Return the [X, Y] coordinate for the center point of the cell that contains the specified text.  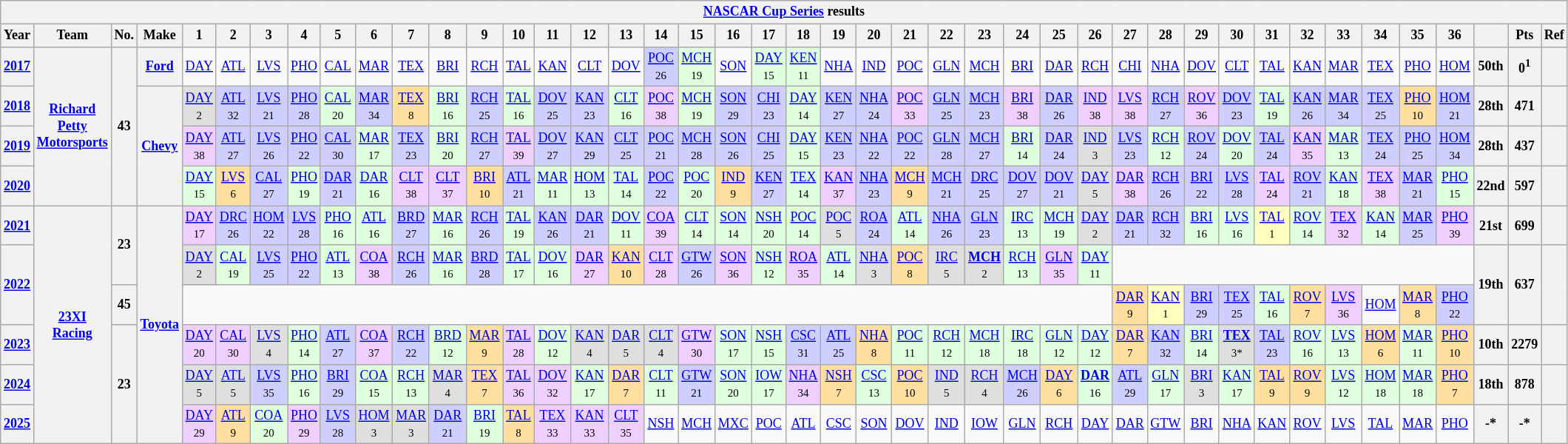
PHO19 [305, 186]
MAR21 [1418, 186]
TEX8 [411, 107]
IND9 [734, 186]
GTW30 [697, 345]
SON26 [734, 146]
MCH28 [697, 146]
Pts [1525, 36]
21st [1491, 226]
MXC [734, 424]
LVS21 [269, 107]
POC26 [661, 67]
Ford [160, 67]
NHA23 [874, 186]
HOM18 [1380, 384]
CLT28 [661, 265]
TEX38 [1380, 186]
KAN10 [626, 265]
DAY20 [199, 345]
HOM34 [1454, 146]
43 [124, 126]
HOM3 [374, 424]
LVS12 [1343, 384]
POC11 [910, 345]
DOV11 [626, 226]
Make [160, 36]
ROA24 [874, 226]
ROV7 [1308, 305]
4 [305, 36]
LVS16 [1237, 226]
COA38 [374, 265]
KAN1 [1166, 305]
KAN23 [590, 107]
RCH22 [411, 345]
CLT4 [661, 345]
DOV20 [1237, 146]
471 [1525, 107]
PHO29 [305, 424]
DOV12 [552, 345]
DAY6 [1059, 384]
IND5 [947, 384]
BRI20 [447, 146]
24 [1022, 36]
TAL36 [518, 384]
LVS6 [233, 186]
21 [910, 36]
DAY17 [199, 226]
SON14 [734, 226]
SON17 [734, 345]
RCH25 [484, 107]
IND3 [1095, 146]
MAR3 [411, 424]
IOW [985, 424]
ATL32 [233, 107]
2020 [18, 186]
DAR38 [1130, 186]
19th [1491, 284]
Year [18, 36]
ROV24 [1202, 146]
GLN12 [1059, 345]
ROV16 [1308, 345]
Team [72, 36]
DAY38 [199, 146]
BRI10 [484, 186]
28 [1166, 36]
KAN4 [590, 345]
DOV25 [552, 107]
ATL21 [518, 186]
437 [1525, 146]
LVS36 [1343, 305]
ROV [1308, 424]
TAL23 [1272, 345]
DRC26 [233, 226]
NHA22 [874, 146]
2018 [18, 107]
CAL [337, 67]
POC33 [910, 107]
27 [1130, 36]
TEX24 [1380, 146]
13 [626, 36]
DAY12 [1095, 345]
TEX32 [1343, 226]
LVS26 [269, 146]
9 [484, 36]
POC38 [661, 107]
NHA34 [803, 384]
PHO14 [305, 345]
TEX3* [1237, 345]
TAL8 [518, 424]
CLT16 [626, 107]
LVS4 [269, 345]
MAR17 [374, 146]
18 [803, 36]
35 [1418, 36]
GLN23 [985, 226]
23XI Racing [72, 325]
34 [1380, 36]
25 [1059, 36]
ROV21 [1308, 186]
ATL29 [1130, 384]
11 [552, 36]
POC14 [803, 226]
CAL20 [337, 107]
DAR26 [1059, 107]
DAY29 [199, 424]
45 [124, 305]
2019 [18, 146]
NSH12 [768, 265]
ROV9 [1308, 384]
BRD27 [411, 226]
DOV16 [552, 265]
PHO15 [1454, 186]
COA20 [269, 424]
MCH2 [985, 265]
CSC31 [803, 345]
BRI22 [1202, 186]
LVS23 [1130, 146]
BRI19 [484, 424]
2017 [18, 67]
TAL14 [626, 186]
18th [1491, 384]
CLT25 [626, 146]
6 [374, 36]
KAN35 [1308, 146]
GLN25 [947, 107]
TEX14 [803, 186]
KAN18 [1343, 186]
NSH [661, 424]
31 [1272, 36]
MCH21 [947, 186]
CLT11 [661, 384]
DAR5 [626, 345]
3 [269, 36]
NASCAR Cup Series results [784, 12]
CHI [1130, 67]
TAL39 [518, 146]
GTW26 [697, 265]
GLN17 [1166, 384]
MAR18 [1418, 384]
KEN11 [803, 67]
HOM22 [269, 226]
01 [1525, 67]
GLN28 [947, 146]
10th [1491, 345]
CLT14 [697, 226]
CHI25 [768, 146]
RCH32 [1166, 226]
MAR9 [484, 345]
HOM21 [1454, 107]
16 [734, 36]
MAR8 [1418, 305]
ATL13 [337, 265]
KAN37 [839, 186]
MAR25 [1418, 226]
SON36 [734, 265]
Chevy [160, 147]
DAR27 [590, 265]
19 [839, 36]
NHA3 [874, 265]
5 [337, 36]
POC21 [661, 146]
COA39 [661, 226]
32 [1308, 36]
2024 [18, 384]
MCH23 [985, 107]
2025 [18, 424]
22 [947, 36]
MCH26 [1022, 384]
2023 [18, 345]
NSH15 [768, 345]
IND38 [1095, 107]
MCH9 [910, 186]
POC8 [910, 265]
CLT37 [447, 186]
20 [874, 36]
IOW17 [768, 384]
2022 [18, 284]
CSC [839, 424]
597 [1525, 186]
29 [1202, 36]
33 [1343, 36]
NHA26 [947, 226]
DRC25 [985, 186]
PHO28 [305, 107]
BRI38 [1022, 107]
2279 [1525, 345]
TEX7 [484, 384]
7 [411, 36]
637 [1525, 284]
LVS38 [1130, 107]
ROV36 [1202, 107]
8 [447, 36]
14 [661, 36]
ROA35 [803, 265]
ATL5 [233, 384]
17 [768, 36]
TAL17 [518, 265]
TAL1 [1272, 226]
CAL19 [233, 265]
TAL9 [1272, 384]
TAL28 [518, 345]
CSC13 [874, 384]
CAL27 [269, 186]
MCH27 [985, 146]
DAR24 [1059, 146]
HOM13 [590, 186]
NHA24 [874, 107]
KAN14 [1380, 226]
KAN33 [590, 424]
699 [1525, 226]
GTW [1166, 424]
NSH20 [768, 226]
22nd [1491, 186]
IRC13 [1022, 226]
DAY14 [803, 107]
KEN23 [839, 146]
LVS13 [1343, 345]
MAR13 [1343, 146]
878 [1525, 384]
36 [1454, 36]
RCH4 [985, 384]
IRC5 [947, 265]
LVS35 [269, 384]
CLT35 [626, 424]
BRI3 [1202, 384]
BRD28 [484, 265]
SON20 [734, 384]
12 [590, 36]
30 [1237, 36]
Ref [1555, 36]
TEX33 [552, 424]
POC10 [910, 384]
ATL9 [233, 424]
LVS25 [269, 265]
POC20 [697, 186]
DOV32 [552, 384]
ATL16 [374, 226]
Toyota [160, 325]
1 [199, 36]
HOM6 [1380, 345]
10 [518, 36]
MCH18 [985, 345]
PHO25 [1418, 146]
Richard Petty Motorsports [72, 126]
ROV14 [1308, 226]
GTW21 [697, 384]
COA15 [374, 384]
2021 [18, 226]
MAR4 [447, 384]
TEX23 [411, 146]
DAR9 [1130, 305]
NSH7 [839, 384]
15 [697, 36]
PHO39 [1454, 226]
2 [233, 36]
KAN32 [1166, 345]
PHO7 [1454, 384]
ATL25 [839, 345]
CLT38 [411, 186]
BRD12 [447, 345]
CHI23 [768, 107]
NHA8 [874, 345]
COA37 [374, 345]
GLN35 [1059, 265]
POC5 [839, 226]
DOV21 [1059, 186]
SON29 [734, 107]
KAN29 [590, 146]
No. [124, 36]
DOV23 [1237, 107]
IRC18 [1022, 345]
50th [1491, 67]
26 [1095, 36]
DAY11 [1095, 265]
